Provide the [X, Y] coordinate of the cell's center where the given text is located.  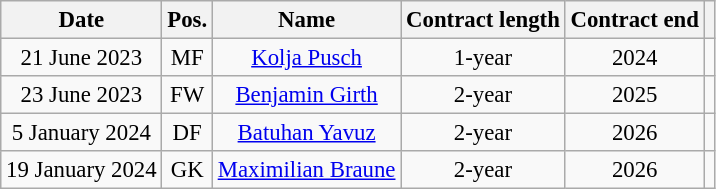
FW [187, 95]
Date [82, 20]
Contract length [483, 20]
GK [187, 170]
2024 [634, 58]
2025 [634, 95]
Maximilian Braune [306, 170]
21 June 2023 [82, 58]
5 January 2024 [82, 133]
Pos. [187, 20]
Benjamin Girth [306, 95]
1-year [483, 58]
19 January 2024 [82, 170]
MF [187, 58]
23 June 2023 [82, 95]
DF [187, 133]
Kolja Pusch [306, 58]
Batuhan Yavuz [306, 133]
Name [306, 20]
Contract end [634, 20]
